Detect which cell encompasses the target text, then output its [x, y] center coordinate. 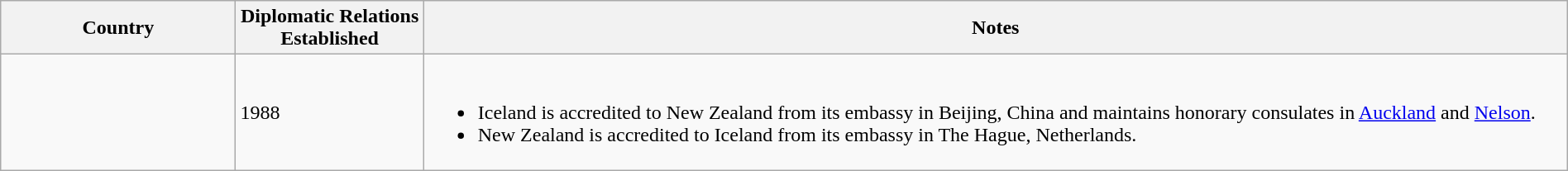
1988 [329, 112]
Diplomatic Relations Established [329, 28]
Country [118, 28]
Notes [996, 28]
